Identify which cell holds the provided text, then report its [x, y] central coordinate. 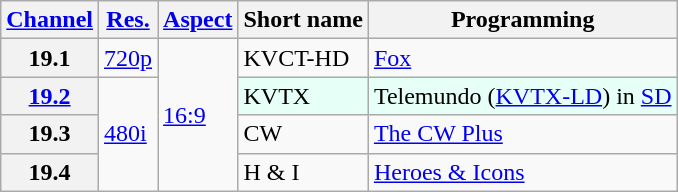
Heroes & Icons [522, 172]
Channel [50, 20]
KVCT-HD [303, 58]
Res. [128, 20]
16:9 [198, 115]
CW [303, 134]
Programming [522, 20]
19.3 [50, 134]
H & I [303, 172]
19.2 [50, 96]
Short name [303, 20]
19.1 [50, 58]
Fox [522, 58]
The CW Plus [522, 134]
Aspect [198, 20]
19.4 [50, 172]
480i [128, 134]
720p [128, 58]
KVTX [303, 96]
Telemundo (KVTX-LD) in SD [522, 96]
